Capture the cell that displays the provided text and extract its [x, y] central coordinate. 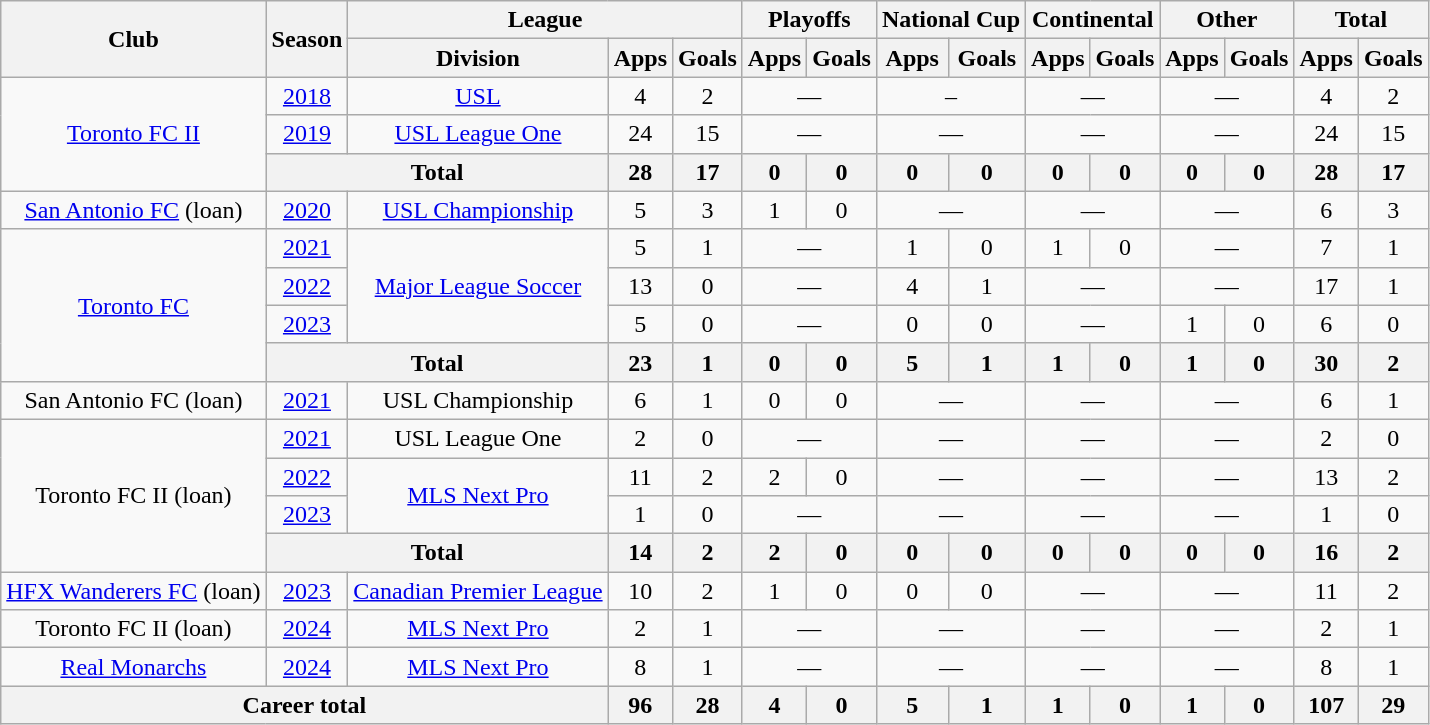
Other [1227, 20]
Playoffs [809, 20]
29 [1393, 705]
Club [134, 39]
23 [640, 362]
2018 [307, 96]
HFX Wanderers FC (loan) [134, 591]
National Cup [950, 20]
14 [640, 553]
10 [640, 591]
League [545, 20]
Major League Soccer [478, 286]
USL [478, 96]
7 [1326, 248]
Season [307, 39]
30 [1326, 362]
Real Monarchs [134, 667]
2019 [307, 134]
Canadian Premier League [478, 591]
Toronto FC II [134, 134]
Career total [304, 705]
Toronto FC [134, 305]
16 [1326, 553]
96 [640, 705]
2020 [307, 210]
Continental [1093, 20]
107 [1326, 705]
Division [478, 58]
– [950, 96]
